Return the [X, Y] coordinate for the center point of the cell that contains the specified text.  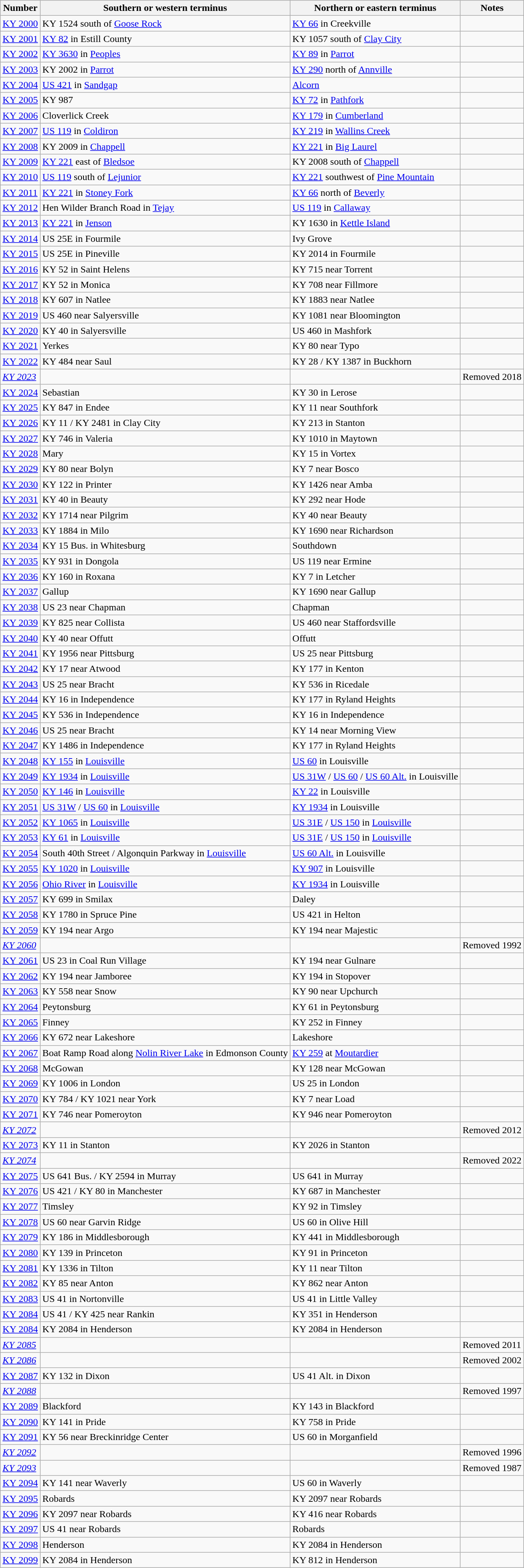
KY 2035 [20, 561]
KY 2071 [20, 1114]
KY 30 in Lerose [375, 392]
KY 2019 [20, 315]
Chapman [375, 607]
KY 80 near Bolyn [165, 469]
KY 56 near Breckinridge Center [165, 1437]
KY 708 near Fillmore [375, 285]
KY 66 north of Beverly [375, 193]
KY 2069 [20, 1084]
Ohio River in Louisville [165, 884]
KY 40 near Beauty [375, 515]
KY 2073 [20, 1145]
Number [20, 8]
KY 2050 [20, 792]
KY 2022 [20, 361]
KY 2001 [20, 39]
KY 2056 [20, 884]
KY 7 in Letcher [375, 576]
Sebastian [165, 392]
KY 1006 in London [165, 1084]
KY 2024 [20, 392]
KY 1336 in Tilton [165, 1268]
KY 2003 [20, 69]
US 60 in Olive Hill [375, 1222]
KY 132 in Dixon [165, 1375]
KY 2047 [20, 746]
KY 416 near Robards [375, 1514]
KY 143 in Blackford [375, 1406]
US 60 Alt. in Louisville [375, 853]
KY 91 in Princeton [375, 1253]
KY 2061 [20, 961]
Notes [492, 8]
Yerkes [165, 346]
KY 1690 near Richardson [375, 530]
KY 987 [165, 100]
KY 2044 [20, 700]
US 60 in Morganfield [375, 1437]
KY 2011 [20, 193]
KY 2009 in Chappell [165, 146]
KY 7 near Load [375, 1099]
KY 2094 [20, 1483]
KY 194 near Argo [165, 930]
KY 2026 in Stanton [375, 1145]
KY 558 near Snow [165, 992]
KY 1426 near Amba [375, 484]
KY 2008 [20, 146]
KY 2045 [20, 715]
KY 2087 [20, 1375]
Blackford [165, 1406]
KY 2092 [20, 1453]
KY 784 / KY 1021 near York [165, 1099]
KY 2018 [20, 300]
KY 2083 [20, 1299]
KY 2060 [20, 945]
Timsley [165, 1207]
KY 812 in Henderson [375, 1560]
KY 2040 [20, 638]
KY 1057 south of Clay City [375, 39]
KY 2098 [20, 1545]
US 25 near Pittsburg [375, 653]
Mary [165, 454]
KY 2072 [20, 1130]
KY 2002 [20, 54]
KY 758 in Pride [375, 1421]
KY 2032 [20, 515]
KY 441 in Middlesborough [375, 1237]
KY 40 in Salyersville [165, 331]
Removed 2022 [492, 1160]
KY 11 in Stanton [165, 1145]
KY 2076 [20, 1191]
KY 85 near Anton [165, 1283]
KY 194 near Majestic [375, 930]
Lakeshore [375, 1038]
KY 14 near Morning View [375, 730]
Finney [165, 1022]
KY 2052 [20, 822]
KY 1020 in Louisville [165, 868]
McGowan [165, 1068]
KY 52 in Saint Helens [165, 269]
KY 2007 [20, 131]
US 460 near Staffordsville [375, 623]
KY 2046 [20, 730]
KY 687 in Manchester [375, 1191]
KY 186 in Middlesborough [165, 1237]
KY 2004 [20, 85]
KY 2062 [20, 976]
Removed 1992 [492, 945]
KY 699 in Smilax [165, 899]
KY 15 in Vortex [375, 454]
KY 1884 in Milo [165, 530]
Boat Ramp Road along Nolin River Lake in Edmonson County [165, 1053]
KY 607 in Natlee [165, 300]
KY 2029 [20, 469]
South 40th Street / Algonquin Parkway in Louisville [165, 853]
KY 2090 [20, 1421]
KY 1714 near Pilgrim [165, 515]
KY 2002 in Parrot [165, 69]
KY 536 in Ricedale [375, 684]
Removed 2018 [492, 377]
US 41 in Nortonville [165, 1299]
KY 2078 [20, 1222]
US 60 near Garvin Ridge [165, 1222]
KY 11 / KY 2481 in Clay City [165, 423]
KY 1956 near Pittsburg [165, 653]
KY 2017 [20, 285]
KY 2016 [20, 269]
KY 2014 in Fourmile [375, 254]
KY 2086 [20, 1360]
KY 2049 [20, 776]
KY 2077 [20, 1207]
KY 61 in Louisville [165, 838]
KY 2013 [20, 223]
Cloverlick Creek [165, 115]
KY 259 at Moutardier [375, 1053]
KY 221 southwest of Pine Mountain [375, 177]
KY 2091 [20, 1437]
KY 2070 [20, 1099]
KY 2079 [20, 1237]
US 421 in Helton [375, 914]
KY 2066 [20, 1038]
KY 128 near McGowan [375, 1068]
KY 2074 [20, 1160]
KY 40 near Offutt [165, 638]
US 25E in Fourmile [165, 239]
KY 2081 [20, 1268]
KY 1065 in Louisville [165, 822]
KY 2095 [20, 1499]
KY 146 in Louisville [165, 792]
KY 2027 [20, 438]
KY 72 in Pathfork [375, 100]
KY 89 in Parrot [375, 54]
KY 2042 [20, 669]
KY 2012 [20, 208]
KY 2039 [20, 623]
KY 221 east of Bledsoe [165, 161]
KY 219 in Wallins Creek [375, 131]
KY 160 in Roxana [165, 576]
KY 2068 [20, 1068]
US 60 in Waverly [375, 1483]
KY 2005 [20, 100]
KY 155 in Louisville [165, 761]
KY 221 in Big Laurel [375, 146]
KY 2023 [20, 377]
US 421 in Sandgap [165, 85]
KY 847 in Endee [165, 407]
Removed 2011 [492, 1345]
KY 11 near Southfork [375, 407]
KY 3630 in Peoples [165, 54]
KY 52 in Monica [165, 285]
US 31W / US 60 in Louisville [165, 807]
Offutt [375, 638]
KY 931 in Dongola [165, 561]
KY 484 near Saul [165, 361]
Northern or eastern terminus [375, 8]
KY 2085 [20, 1345]
KY 11 near Tilton [375, 1268]
KY 2053 [20, 838]
KY 862 near Anton [375, 1283]
US 641 Bus. / KY 2594 in Murray [165, 1176]
US 31W / US 60 / US 60 Alt. in Louisville [375, 776]
KY 1010 in Maytown [375, 438]
KY 194 in Stopover [375, 976]
US 23 near Chapman [165, 607]
KY 2009 [20, 161]
KY 2057 [20, 899]
KY 82 in Estill County [165, 39]
KY 252 in Finney [375, 1022]
KY 2043 [20, 684]
KY 2006 [20, 115]
Removed 2002 [492, 1360]
KY 2097 [20, 1529]
KY 2093 [20, 1468]
Alcorn [375, 85]
KY 2020 [20, 331]
KY 2015 [20, 254]
KY 290 north of Annville [375, 69]
KY 179 in Cumberland [375, 115]
US 119 in Callaway [375, 208]
KY 2051 [20, 807]
KY 2064 [20, 1007]
KY 351 in Henderson [375, 1314]
KY 28 / KY 1387 in Buckhorn [375, 361]
KY 672 near Lakeshore [165, 1038]
KY 2048 [20, 761]
KY 2025 [20, 407]
US 25 in London [375, 1084]
US 25E in Pineville [165, 254]
KY 80 near Typo [375, 346]
KY 2065 [20, 1022]
KY 141 in Pride [165, 1421]
US 460 in Mashfork [375, 331]
KY 22 in Louisville [375, 792]
KY 1630 in Kettle Island [375, 223]
Removed 2012 [492, 1130]
KY 194 near Gulnare [375, 961]
KY 141 near Waverly [165, 1483]
KY 2037 [20, 592]
KY 213 in Stanton [375, 423]
KY 2036 [20, 576]
Hen Wilder Branch Road in Tejay [165, 208]
Henderson [165, 1545]
KY 746 in Valeria [165, 438]
US 641 in Murray [375, 1176]
Daley [375, 899]
KY 2030 [20, 484]
KY 221 in Jenson [165, 223]
KY 2067 [20, 1053]
KY 2099 [20, 1560]
KY 221 in Stoney Fork [165, 193]
US 41 / KY 425 near Rankin [165, 1314]
KY 2054 [20, 853]
KY 2096 [20, 1514]
KY 1690 near Gallup [375, 592]
KY 92 in Timsley [375, 1207]
KY 1883 near Natlee [375, 300]
US 119 south of Lejunior [165, 177]
KY 2063 [20, 992]
KY 2033 [20, 530]
KY 194 near Jamboree [165, 976]
KY 2038 [20, 607]
KY 90 near Upchurch [375, 992]
US 421 / KY 80 in Manchester [165, 1191]
KY 177 in Kenton [375, 669]
Removed 1996 [492, 1453]
Ivy Grove [375, 239]
KY 825 near Collista [165, 623]
KY 2031 [20, 500]
Southdown [375, 546]
KY 2041 [20, 653]
US 60 in Louisville [375, 761]
KY 2080 [20, 1253]
KY 2075 [20, 1176]
KY 2014 [20, 239]
KY 2058 [20, 914]
US 460 near Salyersville [165, 315]
KY 746 near Pomeroyton [165, 1114]
KY 2000 [20, 23]
KY 2010 [20, 177]
KY 66 in Creekville [375, 23]
KY 1780 in Spruce Pine [165, 914]
Removed 1987 [492, 1468]
KY 2059 [20, 930]
KY 1524 south of Goose Rock [165, 23]
KY 139 in Princeton [165, 1253]
KY 7 near Bosco [375, 469]
KY 17 near Atwood [165, 669]
US 23 in Coal Run Village [165, 961]
KY 1486 in Independence [165, 746]
KY 61 in Peytonsburg [375, 1007]
KY 946 near Pomeroyton [375, 1114]
KY 2008 south of Chappell [375, 161]
KY 907 in Louisville [375, 868]
KY 40 in Beauty [165, 500]
US 119 near Ermine [375, 561]
KY 2082 [20, 1283]
KY 2026 [20, 423]
US 41 near Robards [165, 1529]
US 41 in Little Valley [375, 1299]
KY 536 in Independence [165, 715]
Southern or western terminus [165, 8]
KY 2034 [20, 546]
KY 2021 [20, 346]
KY 715 near Torrent [375, 269]
Removed 1997 [492, 1391]
KY 122 in Printer [165, 484]
KY 1081 near Bloomington [375, 315]
KY 2088 [20, 1391]
KY 15 Bus. in Whitesburg [165, 546]
US 41 Alt. in Dixon [375, 1375]
Peytonsburg [165, 1007]
KY 2089 [20, 1406]
KY 2028 [20, 454]
Gallup [165, 592]
KY 2055 [20, 868]
US 119 in Coldiron [165, 131]
KY 292 near Hode [375, 500]
